From the cell containing the given text, extract its center point as (X, Y) coordinate. 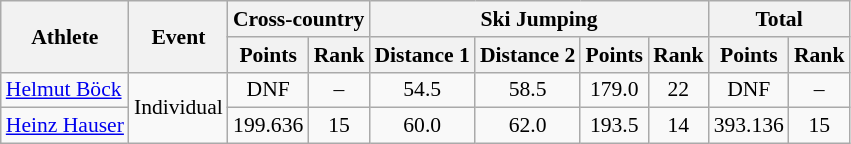
22 (678, 90)
54.5 (422, 90)
179.0 (614, 90)
62.0 (528, 126)
14 (678, 126)
Ski Jumping (538, 19)
Heinz Hauser (65, 126)
393.136 (749, 126)
Athlete (65, 36)
60.0 (422, 126)
Cross-country (299, 19)
58.5 (528, 90)
193.5 (614, 126)
Event (178, 36)
Helmut Böck (65, 90)
Distance 1 (422, 55)
199.636 (268, 126)
Individual (178, 108)
Distance 2 (528, 55)
Total (780, 19)
